Capture the cell that displays the provided text and extract its [X, Y] central coordinate. 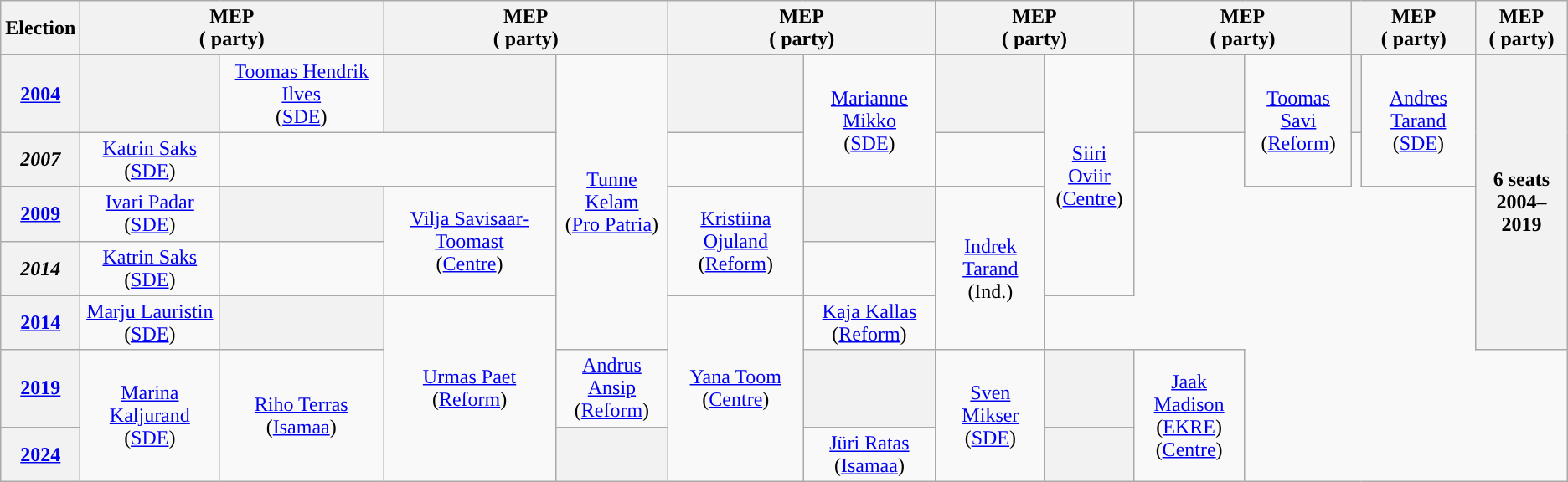
Jaak Madison(EKRE)(Centre) [1189, 415]
2019 [40, 388]
Andres Tarand(SDE) [1419, 120]
Marianne Mikko(SDE) [869, 120]
Sven Mikser(SDE) [990, 415]
Kaja Kallas(Reform) [869, 323]
Siiri Oviir(Centre) [1089, 176]
Yana Toom(Centre) [735, 388]
Andrus Ansip(Reform) [611, 388]
2009 [40, 214]
Toomas Savi(Reform) [1298, 120]
Urmas Paet(Reform) [470, 388]
Jüri Ratas(Isamaa) [869, 454]
Election [40, 28]
Indrek Tarand(Ind.) [990, 268]
2024 [40, 454]
2004 [40, 94]
Riho Terras(Isamaa) [302, 415]
Vilja Savisaar-Toomast(Centre) [470, 241]
Ivari Padar(SDE) [150, 214]
Tunne Kelam(Pro Patria) [611, 203]
2007 [40, 159]
Marina Kaljurand(SDE) [150, 415]
6 seats2004–2019 [1522, 203]
Toomas Hendrik Ilves(SDE) [302, 94]
Marju Lauristin(SDE) [150, 323]
Kristiina Ojuland(Reform) [735, 241]
